Provide the (x, y) coordinate of the cell's center where the given text is located.  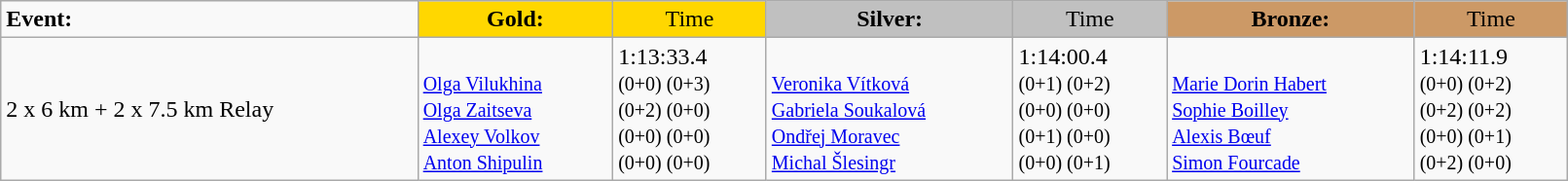
1:14:11.9(0+0) (0+2)(0+2) (0+2)(0+0) (0+1)(0+2) (0+0) (1491, 109)
1:13:33.4(0+0) (0+3)(0+2) (0+0)(0+0) (0+0)(0+0) (0+0) (690, 109)
Bronze: (1291, 19)
1:14:00.4(0+1) (0+2)(0+0) (0+0)(0+1) (0+0)(0+0) (0+1) (1090, 109)
Silver: (890, 19)
Olga VilukhinaOlga ZaitsevaAlexey VolkovAnton Shipulin (516, 109)
Veronika VítkováGabriela SoukalováOndřej MoravecMichal Šlesingr (890, 109)
Marie Dorin HabertSophie BoilleyAlexis BœufSimon Fourcade (1291, 109)
Gold: (516, 19)
2 x 6 km + 2 x 7.5 km Relay (209, 109)
Event: (209, 19)
